Capture the cell that displays the provided text and extract its [x, y] central coordinate. 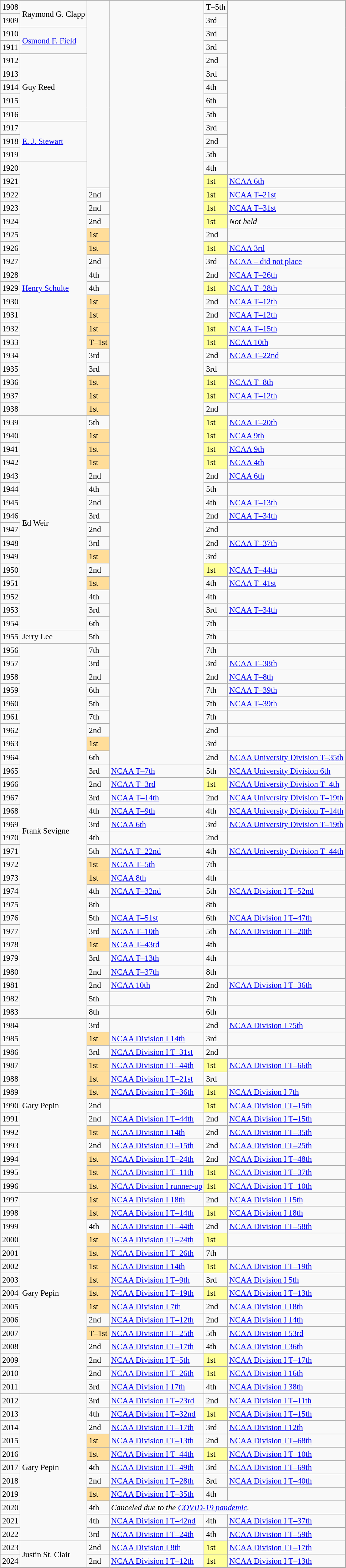
1955 [10, 637]
1935 [10, 369]
NCAA Division I T–48th [286, 1159]
2011 [10, 1387]
1975 [10, 905]
Raymond G. Clapp [53, 14]
NCAA T–15th [286, 329]
1927 [10, 262]
1984 [10, 1025]
NCAA T–28th [286, 288]
2008 [10, 1347]
1947 [10, 530]
2006 [10, 1320]
NCAA Division I T–66th [286, 1066]
1923 [10, 208]
1985 [10, 1039]
1937 [10, 396]
NCAA T–21st [286, 195]
2022 [10, 1535]
1941 [10, 449]
E. J. Stewart [53, 141]
Osmond F. Field [53, 41]
1972 [10, 865]
1933 [10, 342]
1996 [10, 1186]
1993 [10, 1146]
NCAA Division I 38th [286, 1387]
NCAA Division I T–20th [286, 932]
1977 [10, 932]
2000 [10, 1240]
NCAA Division I T–68th [286, 1440]
1930 [10, 302]
Guy Reed [53, 87]
Not held [286, 221]
NCAA T–7th [157, 771]
NCAA T–31st [286, 208]
NCAA T–3rd [157, 784]
1952 [10, 597]
NCAA University Division T–35th [286, 757]
1943 [10, 476]
NCAA Division I 17th [157, 1387]
2002 [10, 1267]
1915 [10, 101]
NCAA Division I T–52nd [286, 891]
1946 [10, 516]
1979 [10, 958]
NCAA Division I 5th [286, 1280]
NCAA Division I T–14th [157, 1213]
2009 [10, 1360]
1967 [10, 798]
2017 [10, 1468]
NCAA Division I T–23rd [157, 1401]
1928 [10, 275]
2024 [10, 1561]
1964 [10, 757]
NCAA T–9th [157, 811]
NCAA Division I runner-up [157, 1186]
NCAA Division I T–58th [286, 1226]
1929 [10, 288]
1918 [10, 141]
NCAA T–51st [157, 918]
NCAA T–10th [157, 932]
1986 [10, 1052]
1926 [10, 248]
1950 [10, 570]
NCAA T–32nd [157, 891]
1978 [10, 945]
2001 [10, 1253]
1914 [10, 87]
1922 [10, 195]
1989 [10, 1092]
2012 [10, 1401]
Frank Sevigne [53, 831]
Henry Schulte [53, 288]
1911 [10, 47]
1980 [10, 972]
1924 [10, 221]
NCAA 8th [157, 878]
NCAA Division I T–9th [157, 1280]
1938 [10, 409]
1913 [10, 74]
1983 [10, 1012]
NCAA – did not place [286, 262]
1936 [10, 382]
2021 [10, 1521]
2005 [10, 1307]
1970 [10, 838]
NCAA University Division 6th [286, 771]
1932 [10, 329]
NCAA T–43rd [157, 945]
1976 [10, 918]
NCAA Division I T–59th [286, 1535]
2013 [10, 1414]
2014 [10, 1427]
1942 [10, 463]
1920 [10, 168]
1931 [10, 315]
1968 [10, 811]
1963 [10, 744]
NCAA T–44th [286, 570]
T–5th [216, 7]
2015 [10, 1440]
1912 [10, 61]
NCAA Division I T–21st [157, 1079]
NCAA University Division T–14th [286, 811]
NCAA T–5th [157, 865]
1958 [10, 677]
NCAA Division I T–32nd [157, 1414]
NCAA Division I T–5th [157, 1360]
2004 [10, 1293]
Ed Weir [53, 523]
1934 [10, 355]
1981 [10, 985]
Canceled due to the COVID-19 pandemic. [227, 1507]
2003 [10, 1280]
1999 [10, 1226]
1921 [10, 181]
2023 [10, 1548]
1988 [10, 1079]
2018 [10, 1481]
1953 [10, 610]
1908 [10, 7]
NCAA University Division T–44th [286, 851]
2020 [10, 1507]
1940 [10, 436]
2016 [10, 1454]
1994 [10, 1159]
2019 [10, 1494]
1982 [10, 999]
1962 [10, 731]
NCAA Division I 75th [286, 1025]
NCAA T–26th [286, 275]
NCAA Division I T–47th [286, 918]
NCAA 3rd [286, 248]
NCAA Division I 8th [157, 1548]
NCAA Division I T–31st [157, 1052]
1949 [10, 556]
1956 [10, 650]
1948 [10, 543]
1961 [10, 717]
NCAA Division I 12th [286, 1427]
NCAA T–20th [286, 422]
1951 [10, 583]
NCAA Division I T–28th [157, 1481]
1917 [10, 128]
1959 [10, 690]
NCAA Division I 36th [286, 1347]
1974 [10, 891]
1939 [10, 422]
1992 [10, 1133]
1960 [10, 704]
NCAA 4th [286, 463]
1997 [10, 1200]
1957 [10, 664]
1925 [10, 235]
2010 [10, 1374]
2007 [10, 1334]
1965 [10, 771]
1973 [10, 878]
NCAA Division I T–42nd [157, 1521]
1945 [10, 503]
1971 [10, 851]
NCAA T–38th [286, 664]
1966 [10, 784]
NCAA Division I T–49th [157, 1468]
NCAA Division I 53rd [286, 1334]
1919 [10, 154]
NCAA Division I 16th [286, 1374]
1909 [10, 21]
NCAA Division I 15th [286, 1200]
Justin St. Clair [53, 1554]
1991 [10, 1119]
1910 [10, 34]
NCAA University Division T–4th [286, 784]
NCAA T–41st [286, 583]
1998 [10, 1213]
1990 [10, 1106]
1987 [10, 1066]
NCAA Division I T–40th [286, 1481]
1944 [10, 489]
1954 [10, 623]
1916 [10, 114]
Jerry Lee [53, 637]
NCAA Division I T–69th [286, 1468]
1969 [10, 824]
1995 [10, 1173]
NCAA T–14th [157, 798]
